Pinpoint the cell where the given text exists, returning its [X, Y] midpoint coordinate. 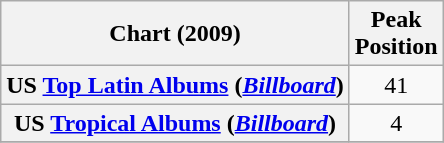
US Top Latin Albums (Billboard) [176, 85]
Chart (2009) [176, 34]
4 [396, 123]
US Tropical Albums (Billboard) [176, 123]
41 [396, 85]
Peak Position [396, 34]
